Locate the cell with the specified text and output its (x, y) center coordinate. 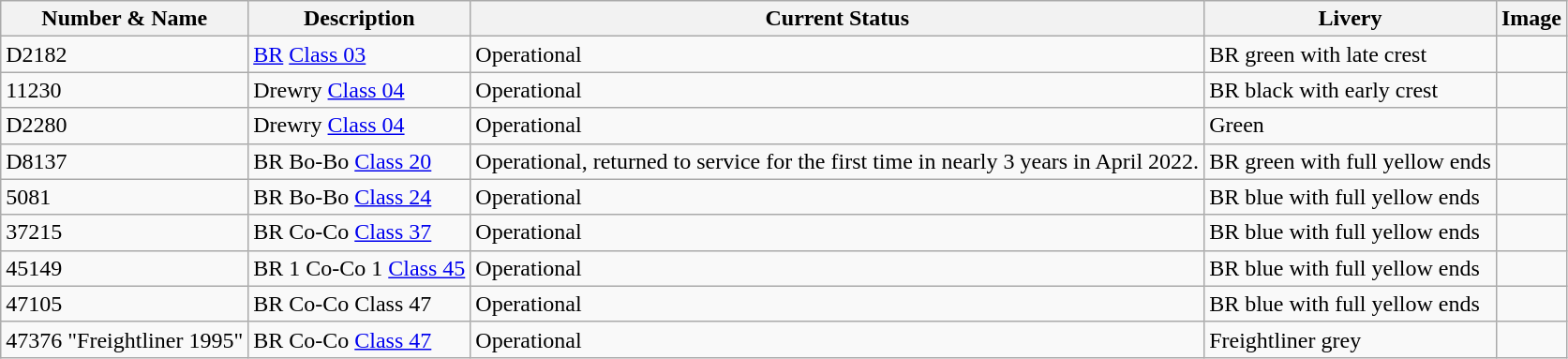
D2280 (125, 126)
BR Class 03 (360, 54)
47105 (125, 304)
Freightliner grey (1351, 339)
Number & Name (125, 19)
D2182 (125, 54)
BR black with early crest (1351, 90)
Operational, returned to service for the first time in nearly 3 years in April 2022. (838, 161)
BR green with late crest (1351, 54)
5081 (125, 197)
Livery (1351, 19)
BR Bo-Bo Class 20 (360, 161)
Description (360, 19)
BR Bo-Bo Class 24 (360, 197)
11230 (125, 90)
BR Co-Co Class 37 (360, 232)
Green (1351, 126)
37215 (125, 232)
BR 1 Co-Co 1 Class 45 (360, 268)
Current Status (838, 19)
BR green with full yellow ends (1351, 161)
45149 (125, 268)
D8137 (125, 161)
47376 "Freightliner 1995" (125, 339)
Image (1531, 19)
